Find where the given text appears and provide that cell's center as [x, y] coordinate. 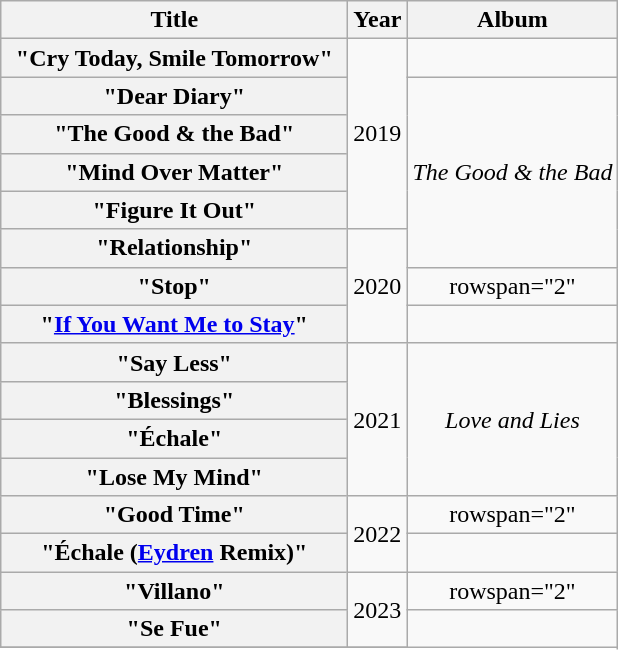
2019 [378, 134]
Year [378, 20]
Love and Lies [512, 419]
2021 [378, 419]
Title [174, 20]
"Cry Today, Smile Tomorrow" [174, 58]
"The Good & the Bad" [174, 134]
"If You Want Me to Stay" [174, 324]
"Mind Over Matter" [174, 172]
"Relationship" [174, 248]
"Good Time" [174, 515]
"Stop" [174, 286]
"Se Fue" [174, 629]
"Blessings" [174, 400]
2022 [378, 534]
2020 [378, 286]
The Good & the Bad [512, 172]
"Say Less" [174, 362]
"Échale" [174, 438]
"Dear Diary" [174, 96]
2023 [378, 610]
Album [512, 20]
"Échale (Eydren Remix)" [174, 553]
"Figure It Out" [174, 210]
"Villano" [174, 591]
"Lose My Mind" [174, 477]
